Pinpoint the cell where the given text exists, returning its [X, Y] midpoint coordinate. 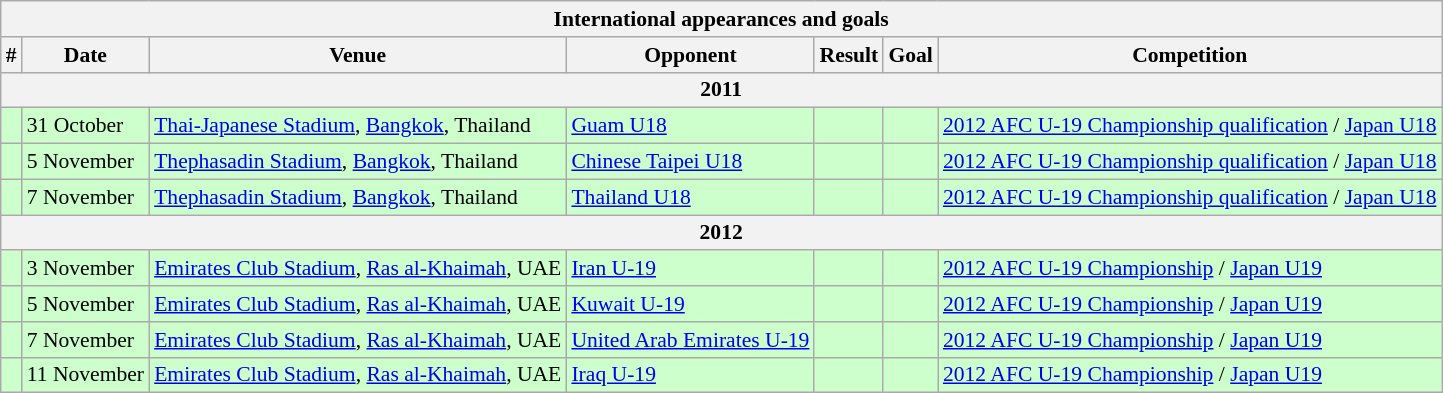
Date [86, 55]
2012 [722, 233]
11 November [86, 375]
Opponent [690, 55]
Thai-Japanese Stadium, Bangkok, Thailand [358, 126]
Competition [1190, 55]
31 October [86, 126]
Iraq U-19 [690, 375]
Venue [358, 55]
Kuwait U-19 [690, 304]
Guam U18 [690, 126]
International appearances and goals [722, 19]
2011 [722, 90]
# [12, 55]
3 November [86, 269]
Result [848, 55]
United Arab Emirates U-19 [690, 340]
Thailand U18 [690, 197]
Goal [910, 55]
Chinese Taipei U18 [690, 162]
Iran U-19 [690, 269]
